Return the [x, y] coordinate for the center point of the cell that contains the specified text.  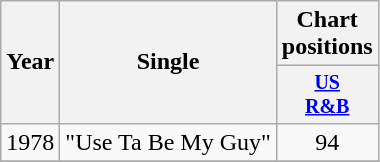
1978 [30, 142]
Chart positions [327, 34]
Year [30, 62]
USR&B [327, 94]
94 [327, 142]
"Use Ta Be My Guy" [168, 142]
Single [168, 62]
